Return the (X, Y) coordinate for the center point of the cell that contains the specified text.  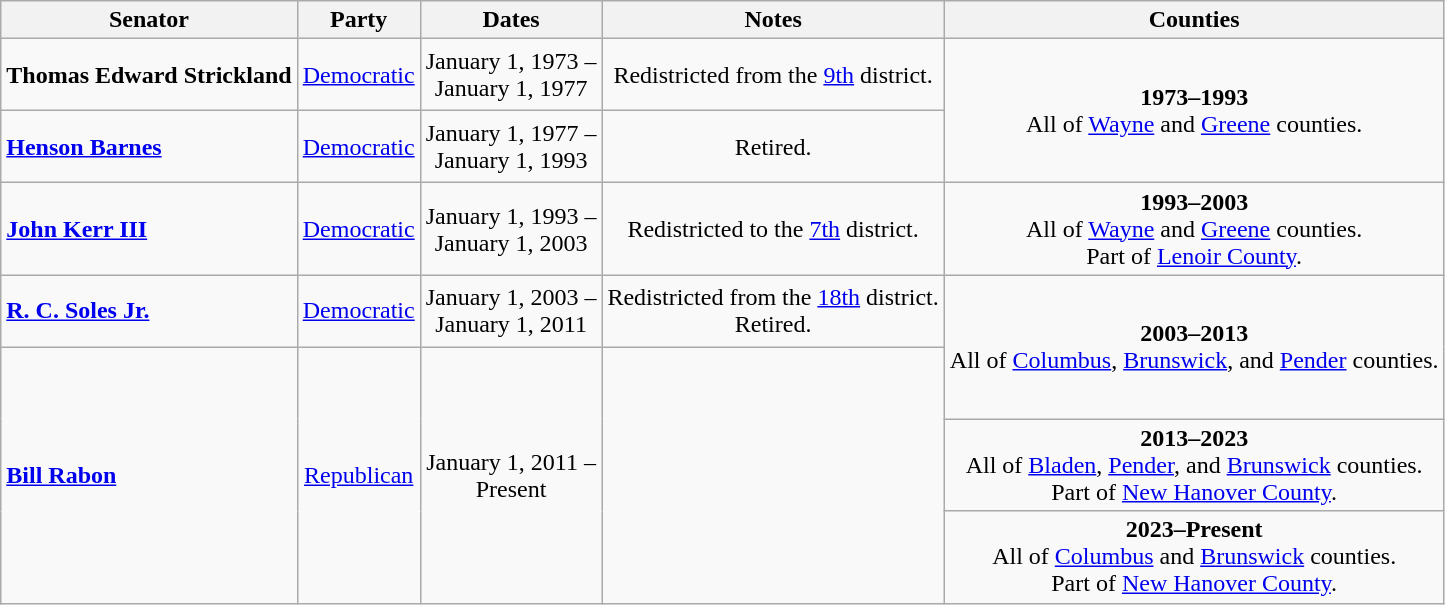
January 1, 2011 – Present (511, 475)
Redistricted from the 18th district. Retired. (773, 311)
Bill Rabon (149, 475)
Retired. (773, 147)
Republican (358, 475)
Party (358, 20)
January 1, 1977 – January 1, 1993 (511, 147)
Notes (773, 20)
1993–2003 All of Wayne and Greene counties. Part of Lenoir County. (1194, 229)
1973–1993 All of Wayne and Greene counties. (1194, 111)
2013–2023 All of Bladen, Pender, and Brunswick counties. Part of New Hanover County. (1194, 465)
2003–2013 All of Columbus, Brunswick, and Pender counties. (1194, 347)
Thomas Edward Strickland (149, 75)
Dates (511, 20)
John Kerr III (149, 229)
January 1, 1973 – January 1, 1977 (511, 75)
Senator (149, 20)
Henson Barnes (149, 147)
January 1, 2003 – January 1, 2011 (511, 311)
January 1, 1993 – January 1, 2003 (511, 229)
Counties (1194, 20)
R. C. Soles Jr. (149, 311)
Redistricted to the 7th district. (773, 229)
Redistricted from the 9th district. (773, 75)
2023–Present All of Columbus and Brunswick counties. Part of New Hanover County. (1194, 557)
